Identify which cell holds the provided text, then report its (x, y) central coordinate. 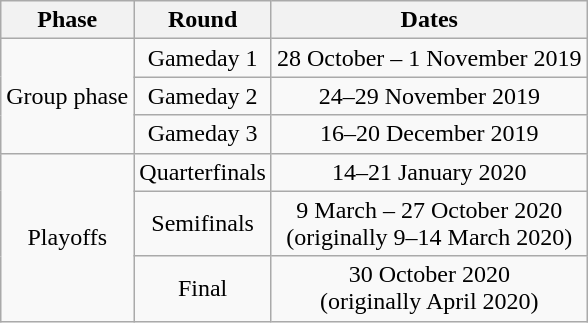
9 March – 27 October 2020(originally 9–14 March 2020) (429, 224)
14–21 January 2020 (429, 172)
Round (203, 20)
Playoffs (68, 237)
Phase (68, 20)
Quarterfinals (203, 172)
Semifinals (203, 224)
Gameday 1 (203, 58)
Gameday 2 (203, 96)
Dates (429, 20)
Group phase (68, 96)
28 October – 1 November 2019 (429, 58)
30 October 2020(originally April 2020) (429, 288)
24–29 November 2019 (429, 96)
Final (203, 288)
Gameday 3 (203, 134)
16–20 December 2019 (429, 134)
